Capture the cell that displays the provided text and extract its (X, Y) central coordinate. 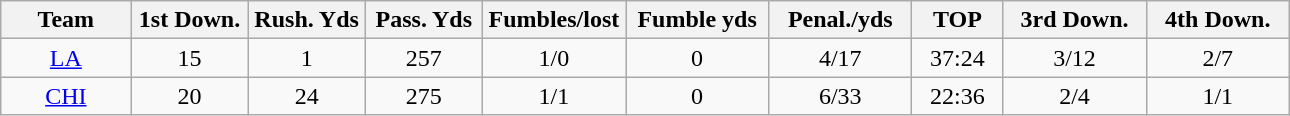
4/17 (840, 58)
3/12 (1074, 58)
Fumble yds (698, 20)
257 (424, 58)
15 (190, 58)
1st Down. (190, 20)
275 (424, 96)
Fumbles/lost (554, 20)
4th Down. (1218, 20)
1 (306, 58)
3rd Down. (1074, 20)
TOP (958, 20)
LA (66, 58)
22:36 (958, 96)
37:24 (958, 58)
Team (66, 20)
Pass. Yds (424, 20)
6/33 (840, 96)
Penal./yds (840, 20)
Rush. Yds (306, 20)
CHI (66, 96)
24 (306, 96)
2/7 (1218, 58)
20 (190, 96)
2/4 (1074, 96)
1/0 (554, 58)
